Output the [x, y] coordinate of the center of the cell containing the given text.  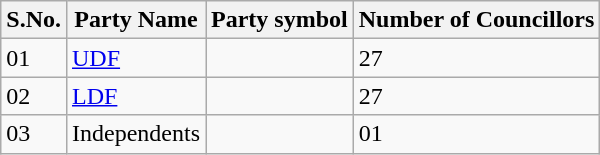
02 [34, 96]
Party Name [136, 20]
Independents [136, 134]
S.No. [34, 20]
Party symbol [280, 20]
LDF [136, 96]
Number of Councillors [476, 20]
UDF [136, 58]
03 [34, 134]
